Return [X, Y] of the center of cell containing provided text 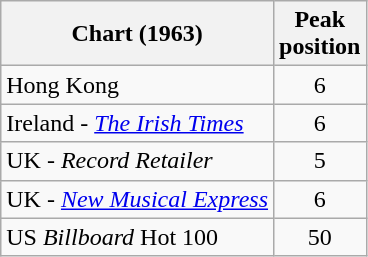
Peakposition [320, 34]
UK - New Musical Express [138, 199]
5 [320, 161]
Chart (1963) [138, 34]
50 [320, 237]
UK - Record Retailer [138, 161]
Hong Kong [138, 85]
Ireland - The Irish Times [138, 123]
US Billboard Hot 100 [138, 237]
